Return the [x, y] coordinate for the center point of the cell that contains the specified text.  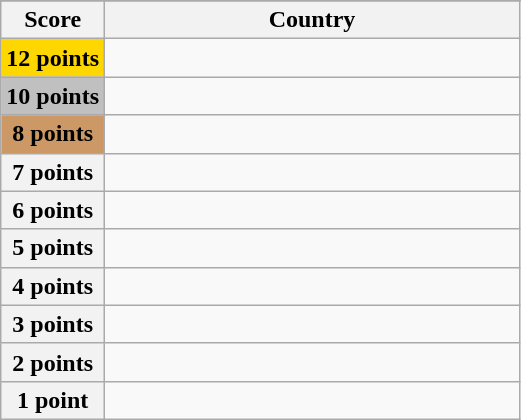
8 points [53, 134]
4 points [53, 286]
3 points [53, 324]
7 points [53, 172]
Country [312, 20]
10 points [53, 96]
5 points [53, 248]
1 point [53, 400]
Score [53, 20]
12 points [53, 58]
6 points [53, 210]
2 points [53, 362]
